Output the [x, y] coordinate of the center of the cell containing the given text.  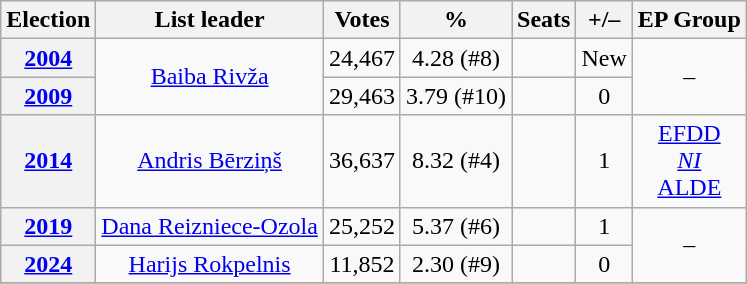
Seats [544, 20]
Votes [362, 20]
Election [48, 20]
EFDD NI ALDE [689, 161]
25,252 [362, 226]
2004 [48, 58]
Andris Bērziņš [210, 161]
2024 [48, 264]
36,637 [362, 161]
% [456, 20]
24,467 [362, 58]
29,463 [362, 96]
8.32 (#4) [456, 161]
4.28 (#8) [456, 58]
+/– [604, 20]
2009 [48, 96]
EP Group [689, 20]
2019 [48, 226]
List leader [210, 20]
11,852 [362, 264]
2.30 (#9) [456, 264]
New [604, 58]
Harijs Rokpelnis [210, 264]
Baiba Rivža [210, 77]
2014 [48, 161]
Dana Reizniece-Ozola [210, 226]
3.79 (#10) [456, 96]
5.37 (#6) [456, 226]
